Extract the [x, y] coordinate from the center of the cell holding the provided text.  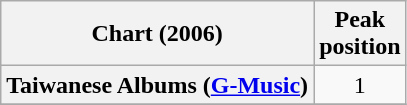
1 [360, 85]
Chart (2006) [158, 34]
Peakposition [360, 34]
Taiwanese Albums (G-Music) [158, 85]
